From the cell containing the given text, extract its center point as [X, Y] coordinate. 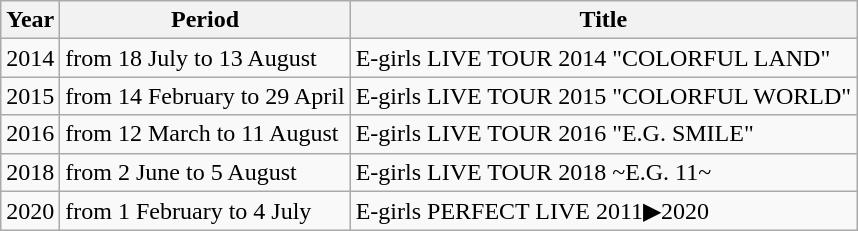
E-girls LIVE TOUR 2014 "COLORFUL LAND" [603, 58]
E-girls LIVE TOUR 2018 ~E.G. 11~ [603, 172]
E-girls LIVE TOUR 2015 "COLORFUL WORLD" [603, 96]
from 1 February to 4 July [205, 211]
Period [205, 20]
2018 [30, 172]
from 18 July to 13 August [205, 58]
from 12 March to 11 August [205, 134]
2016 [30, 134]
Title [603, 20]
E-girls LIVE TOUR 2016 "E.G. SMILE" [603, 134]
2014 [30, 58]
from 2 June to 5 August [205, 172]
2020 [30, 211]
E-girls PERFECT LIVE 2011▶2020 [603, 211]
2015 [30, 96]
Year [30, 20]
from 14 February to 29 April [205, 96]
